Provide the (X, Y) coordinate of the cell's center where the given text is located.  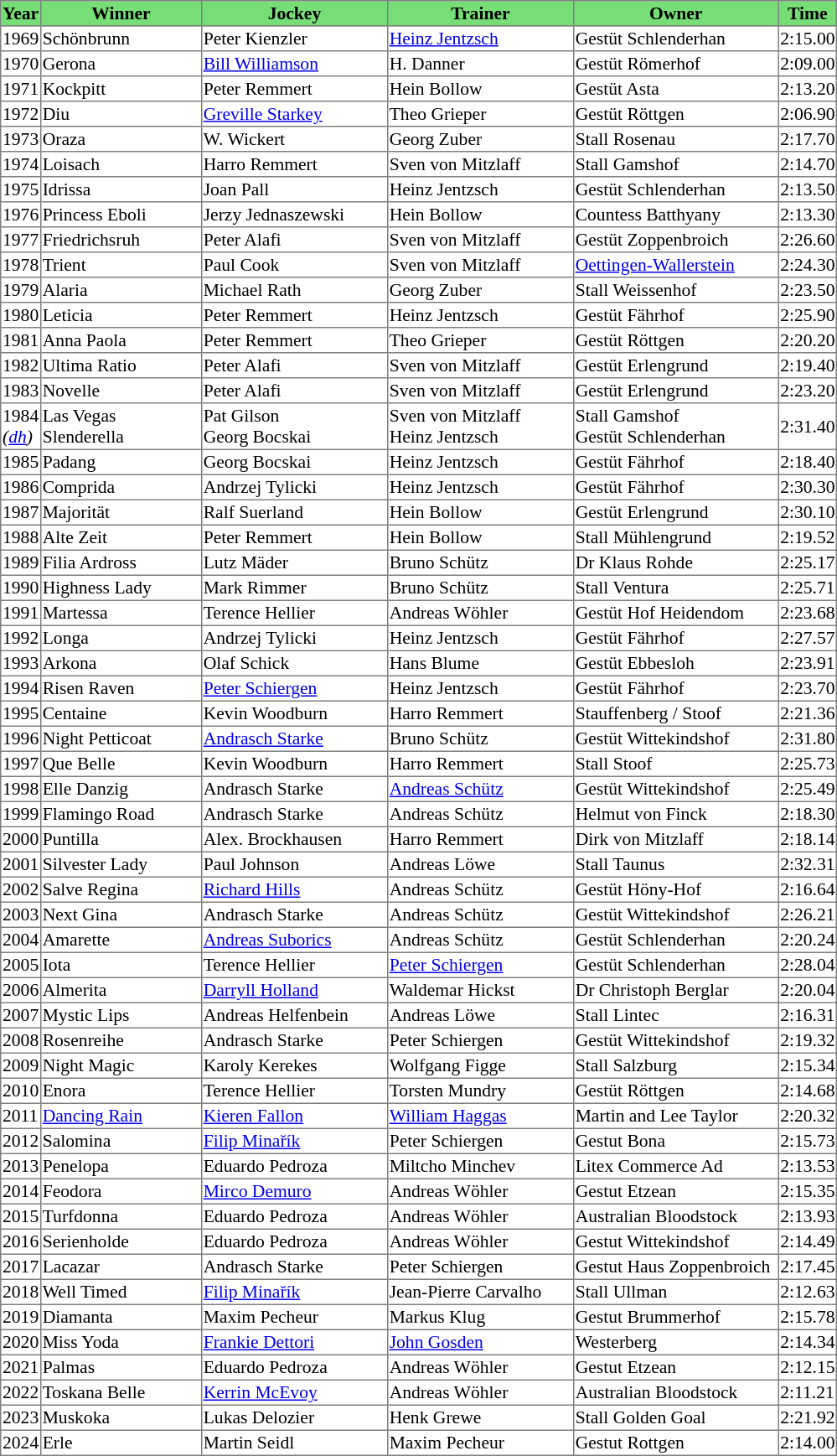
Litex Commerce Ad (675, 1166)
2013 (21, 1166)
Mystic Lips (121, 1015)
Jockey (294, 13)
Paul Johnson (294, 864)
1972 (21, 114)
2020 (21, 1342)
Feodora (121, 1191)
1991 (21, 613)
Diu (121, 114)
Highness Lady (121, 588)
Princess Eboli (121, 215)
Trient (121, 265)
Wolfgang Figge (480, 1065)
Year (21, 13)
1984(dh) (21, 427)
2024 (21, 1443)
Kieren Fallon (294, 1116)
Gestüt Asta (675, 89)
Gestüt Zoppenbroich (675, 240)
2003 (21, 915)
Leticia (121, 315)
2:13.30 (808, 215)
Pat GilsonGeorg Bocskai (294, 427)
1970 (21, 64)
Michael Rath (294, 290)
2:13.53 (808, 1166)
Toskana Belle (121, 1392)
Salomina (121, 1141)
1975 (21, 189)
Padang (121, 462)
1992 (21, 638)
2:23.70 (808, 688)
Loisach (121, 164)
Novelle (121, 391)
Andreas Suborics (294, 940)
Diamanta (121, 1317)
1977 (21, 240)
2:13.93 (808, 1216)
2:17.70 (808, 139)
2:20.04 (808, 990)
2:30.10 (808, 512)
Arkona (121, 663)
W. Wickert (294, 139)
Torsten Mundry (480, 1091)
Jerzy Jednaszewski (294, 215)
Dirk von Mitzlaff (675, 839)
Gerona (121, 64)
Henk Grewe (480, 1417)
2:14.68 (808, 1091)
Idrissa (121, 189)
Andreas Helfenbein (294, 1015)
1976 (21, 215)
Countess Batthyany (675, 215)
2:27.57 (808, 638)
2002 (21, 889)
1978 (21, 265)
2:23.91 (808, 663)
Stall Taunus (675, 864)
2001 (21, 864)
2:28.04 (808, 965)
2:06.90 (808, 114)
2:20.32 (808, 1116)
2006 (21, 990)
2017 (21, 1267)
Stall Gamshof (675, 164)
H. Danner (480, 64)
2:20.20 (808, 340)
2:16.31 (808, 1015)
Gestüt Ebbesloh (675, 663)
Erle (121, 1443)
Richard Hills (294, 889)
1979 (21, 290)
2012 (21, 1141)
2:32.31 (808, 864)
Schönbrunn (121, 39)
John Gosden (480, 1342)
Next Gina (121, 915)
2:14.34 (808, 1342)
Gestüt Höny-Hof (675, 889)
Night Magic (121, 1065)
2:12.63 (808, 1292)
Stall Rosenau (675, 139)
Darryll Holland (294, 990)
Well Timed (121, 1292)
1980 (21, 315)
Olaf Schick (294, 663)
Bill Williamson (294, 64)
2015 (21, 1216)
Gestut Haus Zoppenbroich (675, 1267)
2000 (21, 839)
2:15.00 (808, 39)
Kerrin McEvoy (294, 1392)
1989 (21, 562)
Georg Bocskai (294, 462)
Markus Klug (480, 1317)
Flamingo Road (121, 814)
Joan Pall (294, 189)
2:09.00 (808, 64)
2:20.24 (808, 940)
Filia Ardross (121, 562)
2:31.40 (808, 427)
Gestut Wittekindshof (675, 1241)
1998 (21, 789)
Friedrichsruh (121, 240)
2005 (21, 965)
1974 (21, 164)
Helmut von Finck (675, 814)
Sven von MitzlaffHeinz Jentzsch (480, 427)
Palmas (121, 1367)
2:16.64 (808, 889)
Stall Weissenhof (675, 290)
2:26.60 (808, 240)
2:25.71 (808, 588)
Centaine (121, 713)
Peter Kienzler (294, 39)
Winner (121, 13)
Trainer (480, 13)
Miss Yoda (121, 1342)
Comprida (121, 487)
1987 (21, 512)
Longa (121, 638)
Westerberg (675, 1342)
2:24.30 (808, 265)
2:26.21 (808, 915)
Miltcho Minchev (480, 1166)
2004 (21, 940)
Salve Regina (121, 889)
Puntilla (121, 839)
2014 (21, 1191)
Gestüt Hof Heidendom (675, 613)
1990 (21, 588)
Enora (121, 1091)
Martin and Lee Taylor (675, 1116)
Ralf Suerland (294, 512)
Serienholde (121, 1241)
Gestut Bona (675, 1141)
1996 (21, 738)
Penelopa (121, 1166)
Dancing Rain (121, 1116)
2:13.20 (808, 89)
2016 (21, 1241)
2011 (21, 1116)
Time (808, 13)
Stall Golden Goal (675, 1417)
2:19.52 (808, 537)
2009 (21, 1065)
Martin Seidl (294, 1443)
1973 (21, 139)
1993 (21, 663)
William Haggas (480, 1116)
2:15.78 (808, 1317)
2007 (21, 1015)
Frankie Dettori (294, 1342)
Gestut Brummerhof (675, 1317)
Greville Starkey (294, 114)
Karoly Kerekes (294, 1065)
Stall Ventura (675, 588)
Turfdonna (121, 1216)
Stall Mühlengrund (675, 537)
2008 (21, 1040)
2:15.34 (808, 1065)
2:14.00 (808, 1443)
2:14.70 (808, 164)
Waldemar Hickst (480, 990)
Night Petticoat (121, 738)
Stall GamshofGestüt Schlenderhan (675, 427)
2021 (21, 1367)
Paul Cook (294, 265)
Owner (675, 13)
2:23.68 (808, 613)
1999 (21, 814)
Ultima Ratio (121, 365)
2022 (21, 1392)
Alex. Brockhausen (294, 839)
2023 (21, 1417)
Gestüt Römerhof (675, 64)
2:18.14 (808, 839)
1994 (21, 688)
Silvester Lady (121, 864)
1971 (21, 89)
1986 (21, 487)
2:11.21 (808, 1392)
2:15.73 (808, 1141)
Las VegasSlenderella (121, 427)
2:25.73 (808, 764)
1983 (21, 391)
Oettingen-Wallerstein (675, 265)
2:17.45 (808, 1267)
Almerita (121, 990)
2019 (21, 1317)
Mirco Demuro (294, 1191)
1981 (21, 340)
2:23.20 (808, 391)
2:23.50 (808, 290)
Gestut Rottgen (675, 1443)
1982 (21, 365)
2:21.92 (808, 1417)
2:12.15 (808, 1367)
2:15.35 (808, 1191)
Martessa (121, 613)
2:21.36 (808, 713)
Jean-Pierre Carvalho (480, 1292)
Stall Ullman (675, 1292)
2:25.17 (808, 562)
Risen Raven (121, 688)
Lacazar (121, 1267)
2:13.50 (808, 189)
2:18.30 (808, 814)
Stall Lintec (675, 1015)
1997 (21, 764)
2:25.90 (808, 315)
Lukas Delozier (294, 1417)
Anna Paola (121, 340)
1988 (21, 537)
Lutz Mäder (294, 562)
Dr Christoph Berglar (675, 990)
Stall Stoof (675, 764)
Mark Rimmer (294, 588)
Kockpitt (121, 89)
Muskoka (121, 1417)
Oraza (121, 139)
Hans Blume (480, 663)
1969 (21, 39)
Stauffenberg / Stoof (675, 713)
Alaria (121, 290)
2:18.40 (808, 462)
Iota (121, 965)
Elle Danzig (121, 789)
1995 (21, 713)
Dr Klaus Rohde (675, 562)
Alte Zeit (121, 537)
2:31.80 (808, 738)
2018 (21, 1292)
2:19.32 (808, 1040)
Majorität (121, 512)
Rosenreihe (121, 1040)
2:14.49 (808, 1241)
2:30.30 (808, 487)
1985 (21, 462)
2010 (21, 1091)
2:25.49 (808, 789)
Amarette (121, 940)
Que Belle (121, 764)
Stall Salzburg (675, 1065)
2:19.40 (808, 365)
